Find where the given text appears and provide that cell's center as [X, Y] coordinate. 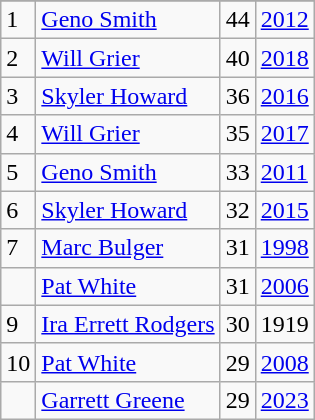
9 [18, 324]
2015 [284, 210]
10 [18, 362]
7 [18, 248]
33 [238, 172]
Marc Bulger [128, 248]
3 [18, 96]
40 [238, 58]
1919 [284, 324]
44 [238, 20]
36 [238, 96]
Garrett Greene [128, 400]
2018 [284, 58]
4 [18, 134]
32 [238, 210]
2012 [284, 20]
35 [238, 134]
2023 [284, 400]
2016 [284, 96]
2008 [284, 362]
Ira Errett Rodgers [128, 324]
2017 [284, 134]
5 [18, 172]
2 [18, 58]
6 [18, 210]
30 [238, 324]
1998 [284, 248]
1 [18, 20]
2006 [284, 286]
2011 [284, 172]
